Detect which cell encompasses the target text, then output its (X, Y) center coordinate. 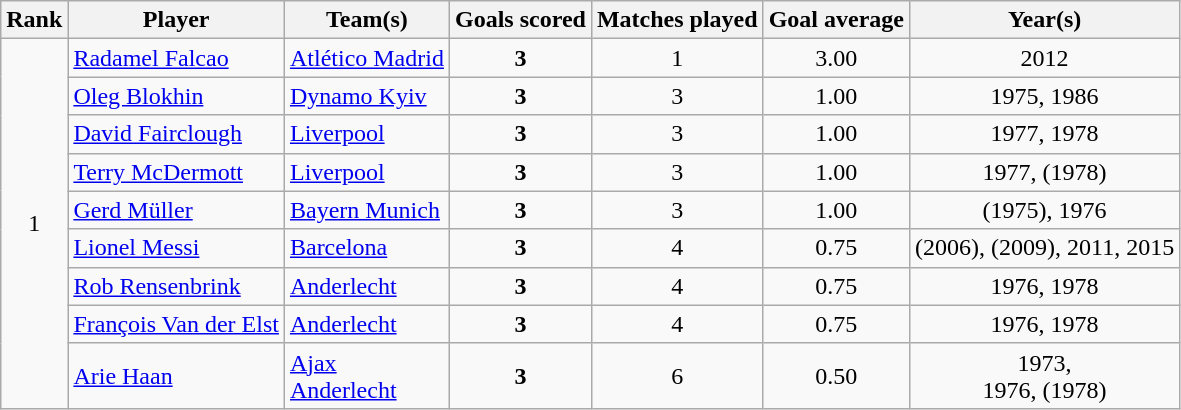
2012 (1045, 58)
Matches played (677, 20)
Rob Rensenbrink (176, 286)
1973,1976, (1978) (1045, 376)
Goal average (836, 20)
Arie Haan (176, 376)
Ajax Anderlecht (366, 376)
(1975), 1976 (1045, 210)
3.00 (836, 58)
François Van der Elst (176, 324)
Year(s) (1045, 20)
David Fairclough (176, 134)
Barcelona (366, 248)
Oleg Blokhin (176, 96)
Radamel Falcao (176, 58)
0.50 (836, 376)
Atlético Madrid (366, 58)
6 (677, 376)
Lionel Messi (176, 248)
Dynamo Kyiv (366, 96)
Team(s) (366, 20)
1977, (1978) (1045, 172)
Rank (34, 20)
Player (176, 20)
1977, 1978 (1045, 134)
Terry McDermott (176, 172)
Goals scored (520, 20)
Gerd Müller (176, 210)
(2006), (2009), 2011, 2015 (1045, 248)
Bayern Munich (366, 210)
1975, 1986 (1045, 96)
